Pinpoint the cell where the given text exists, returning its [x, y] midpoint coordinate. 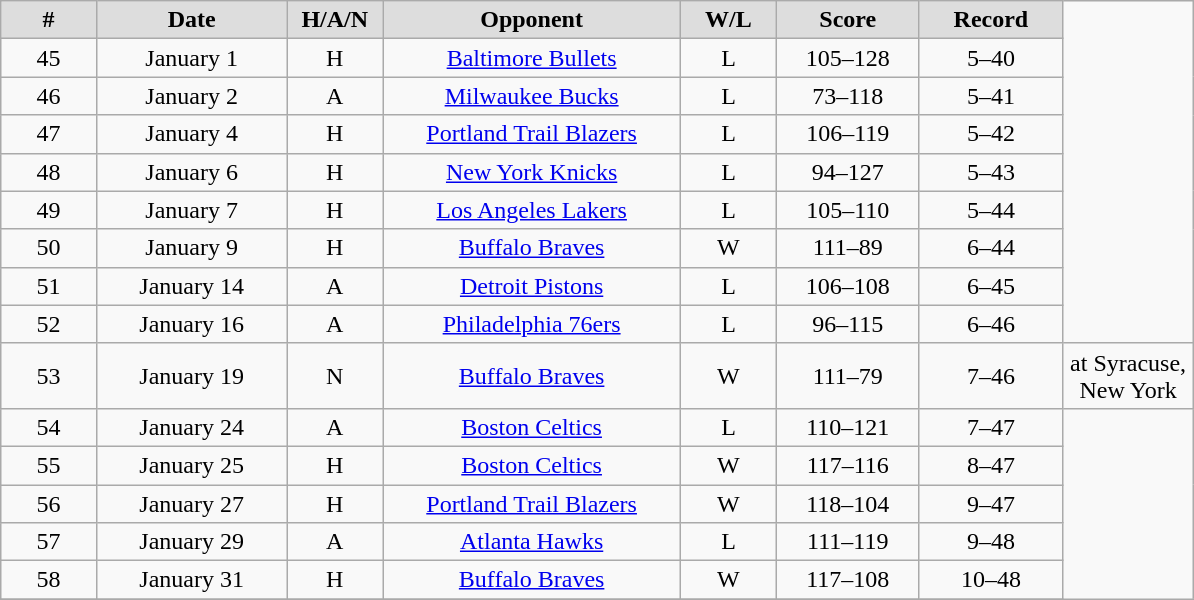
46 [48, 96]
Baltimore Bullets [531, 58]
51 [48, 286]
73–118 [848, 96]
5–41 [990, 96]
118–104 [848, 503]
96–115 [848, 324]
48 [48, 172]
49 [48, 210]
January 24 [192, 427]
52 [48, 324]
January 6 [192, 172]
H/A/N [334, 20]
January 27 [192, 503]
106–108 [848, 286]
# [48, 20]
7–46 [990, 376]
9–47 [990, 503]
Score [848, 20]
6–46 [990, 324]
January 4 [192, 134]
January 19 [192, 376]
111–79 [848, 376]
5–43 [990, 172]
Opponent [531, 20]
54 [48, 427]
50 [48, 248]
January 31 [192, 580]
55 [48, 465]
10–48 [990, 580]
Atlanta Hawks [531, 542]
January 16 [192, 324]
9–48 [990, 542]
N [334, 376]
111–89 [848, 248]
W/L [728, 20]
106–119 [848, 134]
58 [48, 580]
111–119 [848, 542]
New York Knicks [531, 172]
117–116 [848, 465]
5–42 [990, 134]
January 25 [192, 465]
January 29 [192, 542]
Los Angeles Lakers [531, 210]
47 [48, 134]
7–47 [990, 427]
57 [48, 542]
Date [192, 20]
January 9 [192, 248]
6–44 [990, 248]
5–40 [990, 58]
94–127 [848, 172]
56 [48, 503]
105–128 [848, 58]
January 14 [192, 286]
January 7 [192, 210]
45 [48, 58]
117–108 [848, 580]
8–47 [990, 465]
January 2 [192, 96]
53 [48, 376]
Philadelphia 76ers [531, 324]
105–110 [848, 210]
5–44 [990, 210]
Record [990, 20]
Milwaukee Bucks [531, 96]
110–121 [848, 427]
Detroit Pistons [531, 286]
at Syracuse, New York [1128, 376]
6–45 [990, 286]
January 1 [192, 58]
